From the cell containing the given text, extract its center point as [X, Y] coordinate. 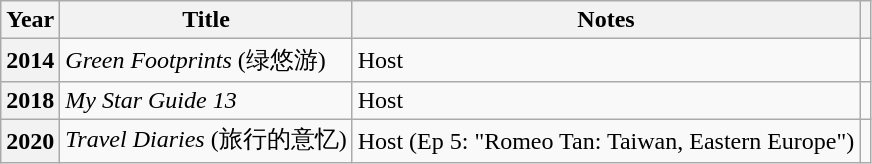
2020 [30, 140]
Green Footprints (绿悠游) [206, 60]
Notes [606, 20]
Title [206, 20]
My Star Guide 13 [206, 100]
Travel Diaries (旅行的意忆) [206, 140]
2014 [30, 60]
2018 [30, 100]
Host (Ep 5: "Romeo Tan: Taiwan, Eastern Europe") [606, 140]
Year [30, 20]
